Determine the (x, y) coordinate at the center of the cell enclosing the given text.  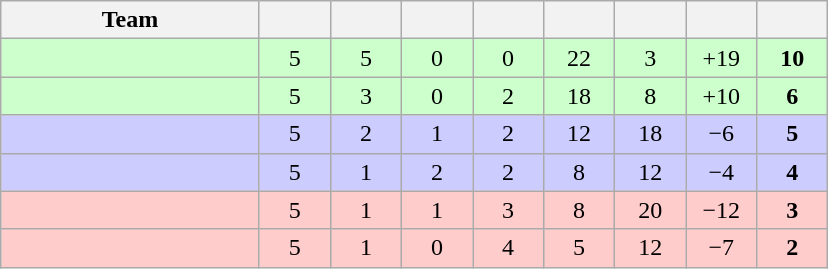
6 (792, 96)
Team (130, 20)
+10 (722, 96)
22 (580, 58)
+19 (722, 58)
−7 (722, 248)
10 (792, 58)
20 (650, 210)
−4 (722, 172)
−6 (722, 134)
−12 (722, 210)
